From the cell containing the given text, extract its center point as [x, y] coordinate. 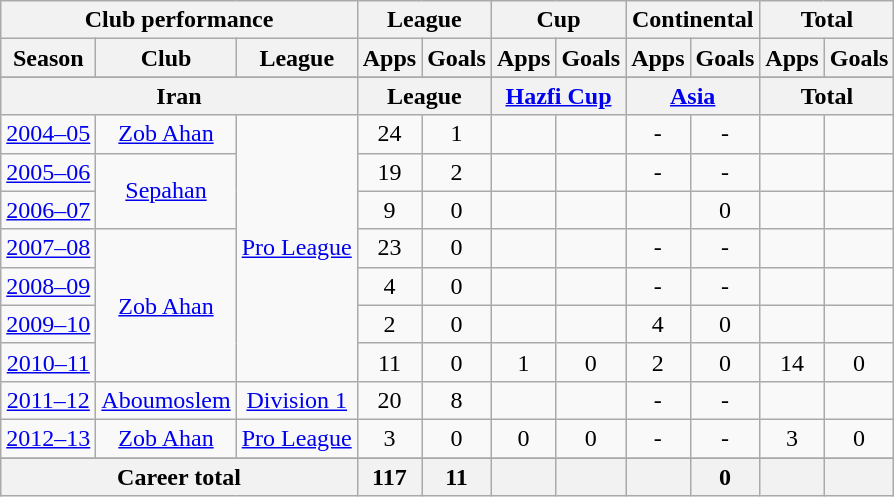
Club performance [179, 20]
2005–06 [48, 172]
117 [389, 477]
Hazfi Cup [558, 96]
Cup [558, 20]
Division 1 [296, 400]
2008–09 [48, 286]
2007–08 [48, 248]
Asia [693, 96]
Iran [179, 96]
Season [48, 58]
Sepahan [166, 191]
2012–13 [48, 438]
20 [389, 400]
19 [389, 172]
Club [166, 58]
9 [389, 210]
Career total [179, 477]
2006–07 [48, 210]
2004–05 [48, 134]
24 [389, 134]
Aboumoslem [166, 400]
Continental [693, 20]
14 [792, 362]
2009–10 [48, 324]
23 [389, 248]
2011–12 [48, 400]
2010–11 [48, 362]
8 [457, 400]
